Provide the [x, y] coordinate of the cell's center where the given text is located.  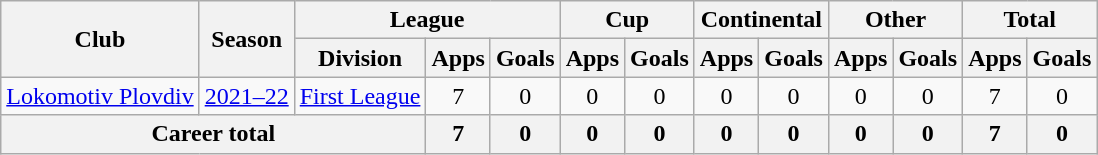
Continental [761, 20]
First League [360, 96]
Club [100, 39]
League [427, 20]
2021–22 [246, 96]
Career total [214, 134]
Other [895, 20]
Lokomotiv Plovdiv [100, 96]
Cup [627, 20]
Division [360, 58]
Season [246, 39]
Total [1030, 20]
